For the text-containing cell, return its midpoint in [x, y] coordinate format. 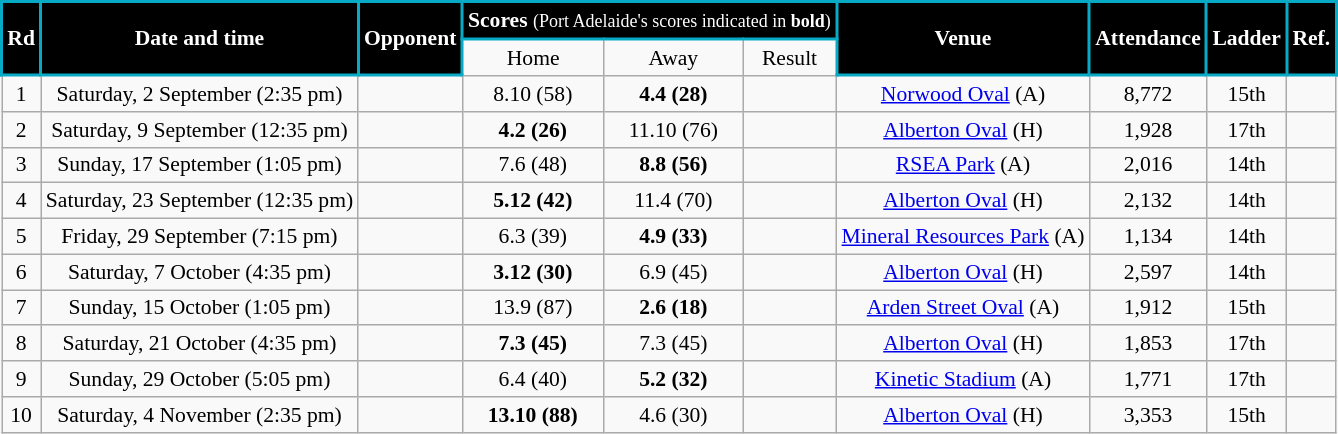
Saturday, 2 September (2:35 pm) [200, 93]
7.6 (48) [532, 165]
10 [22, 415]
Norwood Oval (A) [964, 93]
1,771 [1148, 379]
4.9 (33) [673, 237]
Away [673, 57]
Friday, 29 September (7:15 pm) [200, 237]
8 [22, 344]
11.10 (76) [673, 130]
5.2 (32) [673, 379]
Saturday, 4 November (2:35 pm) [200, 415]
6.9 (45) [673, 272]
8,772 [1148, 93]
Scores (Port Adelaide's scores indicated in bold) [649, 20]
Kinetic Stadium (A) [964, 379]
4.6 (30) [673, 415]
Mineral Resources Park (A) [964, 237]
Rd [22, 39]
13.9 (87) [532, 308]
3 [22, 165]
RSEA Park (A) [964, 165]
5 [22, 237]
1,928 [1148, 130]
Arden Street Oval (A) [964, 308]
Ref. [1312, 39]
4 [22, 201]
2 [22, 130]
Saturday, 7 October (4:35 pm) [200, 272]
6 [22, 272]
Sunday, 15 October (1:05 pm) [200, 308]
Ladder [1247, 39]
Attendance [1148, 39]
Home [532, 57]
4.2 (26) [532, 130]
2,597 [1148, 272]
9 [22, 379]
1,853 [1148, 344]
6.3 (39) [532, 237]
Sunday, 17 September (1:05 pm) [200, 165]
2,016 [1148, 165]
3,353 [1148, 415]
11.4 (70) [673, 201]
1 [22, 93]
Venue [964, 39]
Date and time [200, 39]
8.8 (56) [673, 165]
4.4 (28) [673, 93]
5.12 (42) [532, 201]
13.10 (88) [532, 415]
2.6 (18) [673, 308]
Result [790, 57]
6.4 (40) [532, 379]
Sunday, 29 October (5:05 pm) [200, 379]
2,132 [1148, 201]
8.10 (58) [532, 93]
7 [22, 308]
Saturday, 21 October (4:35 pm) [200, 344]
Saturday, 23 September (12:35 pm) [200, 201]
Saturday, 9 September (12:35 pm) [200, 130]
3.12 (30) [532, 272]
1,912 [1148, 308]
Opponent [410, 39]
1,134 [1148, 237]
